Scan for the cell matching the given text and deliver its (x, y) coordinate at center. 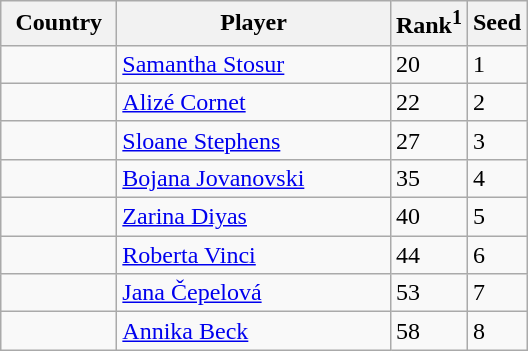
20 (428, 64)
27 (428, 140)
Annika Beck (254, 331)
22 (428, 102)
2 (496, 102)
3 (496, 140)
Seed (496, 24)
44 (428, 255)
7 (496, 293)
Rank1 (428, 24)
Samantha Stosur (254, 64)
4 (496, 178)
Roberta Vinci (254, 255)
Jana Čepelová (254, 293)
35 (428, 178)
58 (428, 331)
Sloane Stephens (254, 140)
Bojana Jovanovski (254, 178)
Zarina Diyas (254, 217)
5 (496, 217)
Country (59, 24)
53 (428, 293)
8 (496, 331)
6 (496, 255)
1 (496, 64)
Alizé Cornet (254, 102)
Player (254, 24)
40 (428, 217)
